Locate the cell with the specified text and output its (x, y) center coordinate. 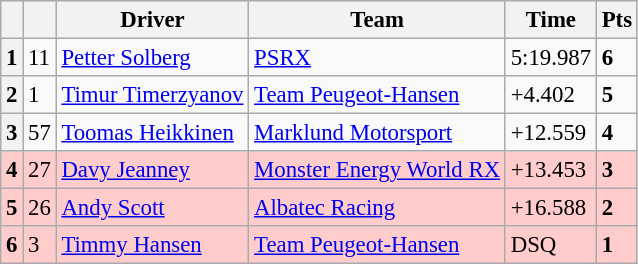
57 (40, 133)
Timur Timerzyanov (152, 95)
11 (40, 58)
DSQ (550, 245)
Driver (152, 20)
Davy Jeanney (152, 170)
Pts (616, 20)
5:19.987 (550, 58)
+4.402 (550, 95)
+13.453 (550, 170)
Monster Energy World RX (378, 170)
Team (378, 20)
Marklund Motorsport (378, 133)
+12.559 (550, 133)
Timmy Hansen (152, 245)
27 (40, 170)
Andy Scott (152, 208)
26 (40, 208)
Time (550, 20)
PSRX (378, 58)
Albatec Racing (378, 208)
Toomas Heikkinen (152, 133)
Petter Solberg (152, 58)
+16.588 (550, 208)
